Pinpoint the cell where the given text exists, returning its (X, Y) midpoint coordinate. 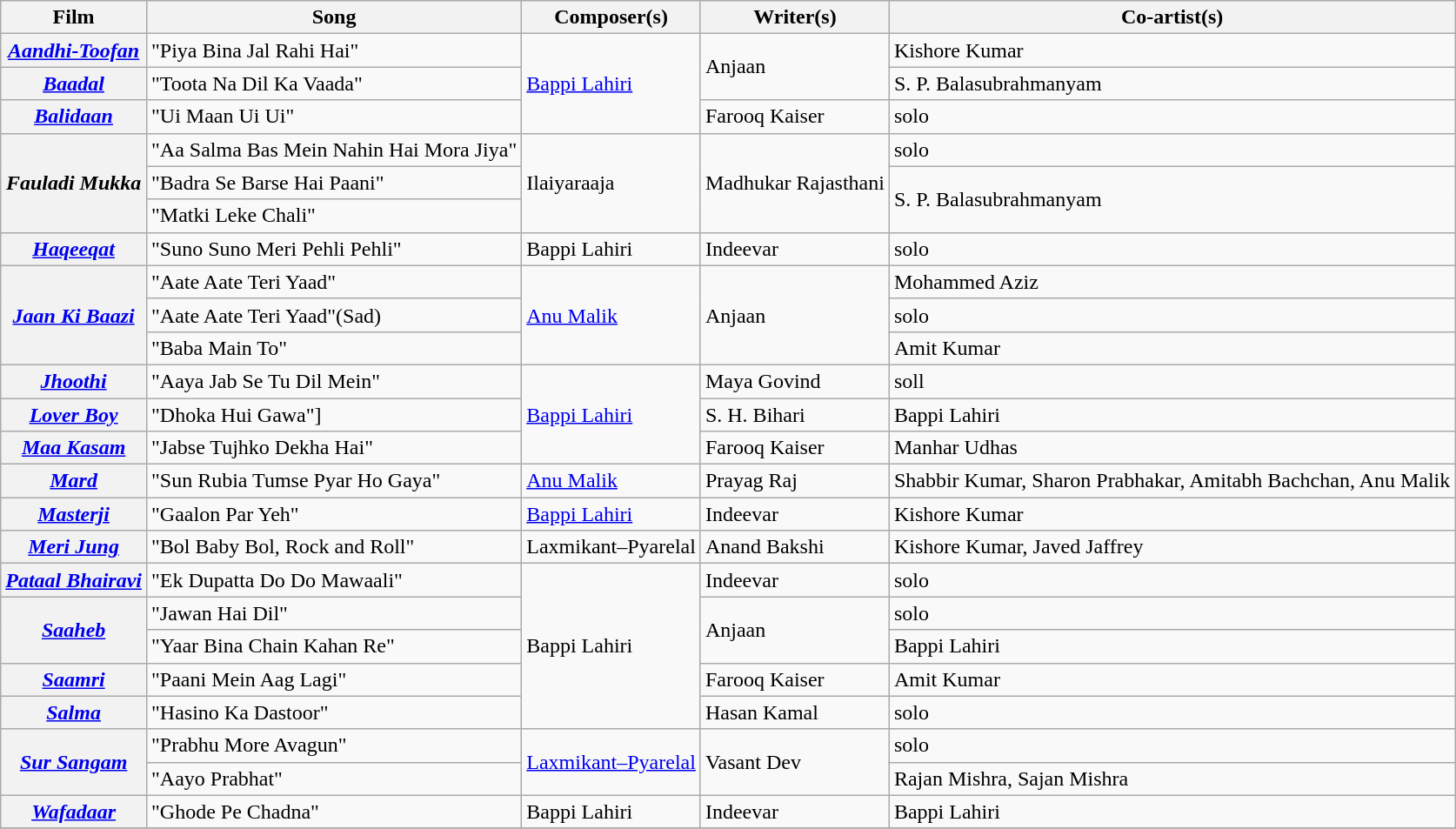
"Aate Aate Teri Yaad" (334, 282)
Shabbir Kumar, Sharon Prabhakar, Amitabh Bachchan, Anu Malik (1172, 481)
Masterji (74, 514)
Mard (74, 481)
"Aate Aate Teri Yaad"(Sad) (334, 315)
Jhoothi (74, 381)
"Matki Leke Chali" (334, 216)
Haqeeqat (74, 249)
Balidaan (74, 117)
"Badra Se Barse Hai Paani" (334, 183)
"Sun Rubia Tumse Pyar Ho Gaya" (334, 481)
Composer(s) (611, 17)
"Ghode Pe Chadna" (334, 812)
Maa Kasam (74, 448)
"Jabse Tujhko Dekha Hai" (334, 448)
"Prabhu More Avagun" (334, 745)
Ilaiyaraaja (611, 183)
"Suno Suno Meri Pehli Pehli" (334, 249)
Mohammed Aziz (1172, 282)
"Piya Bina Jal Rahi Hai" (334, 50)
"Toota Na Dil Ka Vaada" (334, 84)
"Jawan Hai Dil" (334, 613)
"Hasino Ka Dastoor" (334, 712)
"Dhoka Hui Gawa"] (334, 415)
"Paani Mein Aag Lagi" (334, 679)
"Ui Maan Ui Ui" (334, 117)
"Aaya Jab Se Tu Dil Mein" (334, 381)
Pataal Bhairavi (74, 580)
Vasant Dev (795, 762)
Manhar Udhas (1172, 448)
Meri Jung (74, 547)
Madhukar Rajasthani (795, 183)
Saaheb (74, 630)
Film (74, 17)
Maya Govind (795, 381)
Anand Bakshi (795, 547)
"Gaalon Par Yeh" (334, 514)
Prayag Raj (795, 481)
Kishore Kumar, Javed Jaffrey (1172, 547)
Lover Boy (74, 415)
"Baba Main To" (334, 348)
Salma (74, 712)
"Aa Salma Bas Mein Nahin Hai Mora Jiya" (334, 150)
"Bol Baby Bol, Rock and Roll" (334, 547)
soll (1172, 381)
Rajan Mishra, Sajan Mishra (1172, 779)
"Aayo Prabhat" (334, 779)
Jaan Ki Baazi (74, 315)
Co-artist(s) (1172, 17)
Baadal (74, 84)
Song (334, 17)
Aandhi-Toofan (74, 50)
Fauladi Mukka (74, 183)
Sur Sangam (74, 762)
Saamri (74, 679)
"Yaar Bina Chain Kahan Re" (334, 646)
"Ek Dupatta Do Do Mawaali" (334, 580)
Hasan Kamal (795, 712)
S. H. Bihari (795, 415)
Writer(s) (795, 17)
Wafadaar (74, 812)
